Detect which cell encompasses the target text, then output its [x, y] center coordinate. 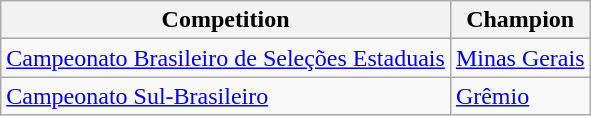
Grêmio [520, 96]
Campeonato Brasileiro de Seleções Estaduais [226, 58]
Champion [520, 20]
Minas Gerais [520, 58]
Campeonato Sul-Brasileiro [226, 96]
Competition [226, 20]
